Capture the cell that displays the provided text and extract its (X, Y) central coordinate. 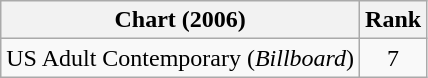
US Adult Contemporary (Billboard) (180, 58)
Rank (394, 20)
7 (394, 58)
Chart (2006) (180, 20)
